Find where the given text appears and provide that cell's center as [x, y] coordinate. 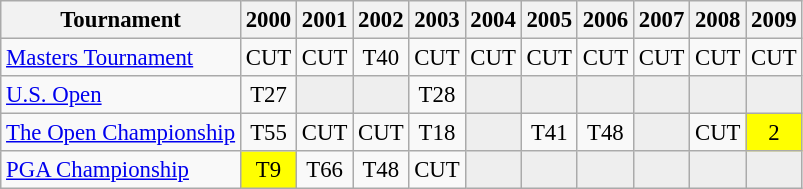
2005 [549, 20]
U.S. Open [121, 95]
The Open Championship [121, 133]
T55 [268, 133]
2 [774, 133]
T66 [325, 170]
2003 [437, 20]
T40 [381, 58]
2009 [774, 20]
T41 [549, 133]
2007 [661, 20]
Tournament [121, 20]
PGA Championship [121, 170]
2004 [493, 20]
2002 [381, 20]
T18 [437, 133]
T27 [268, 95]
T9 [268, 170]
2008 [718, 20]
2001 [325, 20]
Masters Tournament [121, 58]
T28 [437, 95]
2000 [268, 20]
2006 [605, 20]
